Scan for the cell matching the given text and deliver its (x, y) coordinate at center. 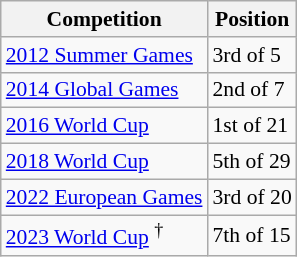
Position (252, 19)
3rd of 5 (252, 55)
2016 World Cup (104, 126)
7th of 15 (252, 236)
2012 Summer Games (104, 55)
3rd of 20 (252, 197)
Competition (104, 19)
2023 World Cup † (104, 236)
2018 World Cup (104, 162)
2022 European Games (104, 197)
1st of 21 (252, 126)
5th of 29 (252, 162)
2nd of 7 (252, 90)
2014 Global Games (104, 90)
